Detect which cell encompasses the target text, then output its [x, y] center coordinate. 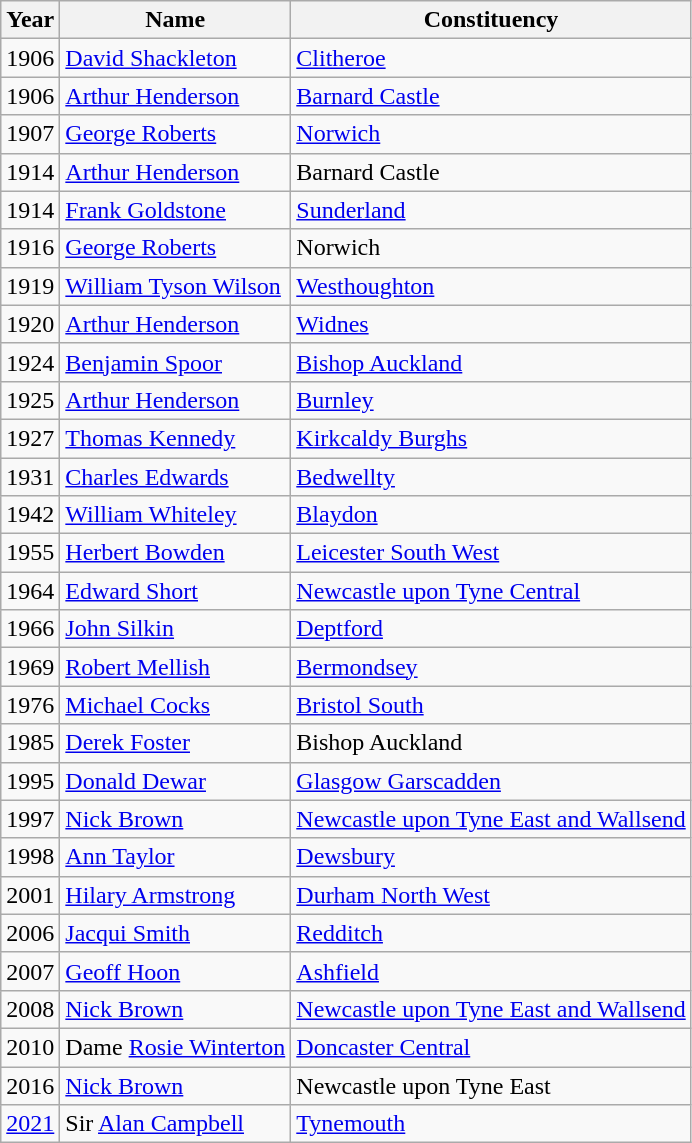
David Shackleton [176, 58]
1942 [30, 515]
Bristol South [491, 705]
Doncaster Central [491, 1047]
1916 [30, 248]
1925 [30, 400]
Frank Goldstone [176, 210]
2016 [30, 1085]
1966 [30, 629]
Name [176, 20]
Ashfield [491, 971]
1997 [30, 819]
Bedwellty [491, 477]
Burnley [491, 400]
1998 [30, 857]
Ann Taylor [176, 857]
1955 [30, 553]
Charles Edwards [176, 477]
2021 [30, 1124]
Sunderland [491, 210]
Blaydon [491, 515]
Year [30, 20]
Robert Mellish [176, 667]
1924 [30, 362]
Kirkcaldy Burghs [491, 438]
Edward Short [176, 591]
2008 [30, 1009]
1931 [30, 477]
Sir Alan Campbell [176, 1124]
Deptford [491, 629]
Newcastle upon Tyne East [491, 1085]
Jacqui Smith [176, 933]
Dewsbury [491, 857]
Donald Dewar [176, 781]
1985 [30, 743]
1976 [30, 705]
Newcastle upon Tyne Central [491, 591]
Redditch [491, 933]
William Whiteley [176, 515]
2001 [30, 895]
Michael Cocks [176, 705]
Bermondsey [491, 667]
Derek Foster [176, 743]
2010 [30, 1047]
Clitheroe [491, 58]
1995 [30, 781]
Benjamin Spoor [176, 362]
John Silkin [176, 629]
1969 [30, 667]
Durham North West [491, 895]
Hilary Armstrong [176, 895]
1927 [30, 438]
1964 [30, 591]
1907 [30, 134]
Dame Rosie Winterton [176, 1047]
1920 [30, 324]
Tynemouth [491, 1124]
Geoff Hoon [176, 971]
Constituency [491, 20]
Leicester South West [491, 553]
Thomas Kennedy [176, 438]
Widnes [491, 324]
William Tyson Wilson [176, 286]
Herbert Bowden [176, 553]
2007 [30, 971]
Glasgow Garscadden [491, 781]
2006 [30, 933]
Westhoughton [491, 286]
1919 [30, 286]
